For the text-containing cell, return its midpoint in [x, y] coordinate format. 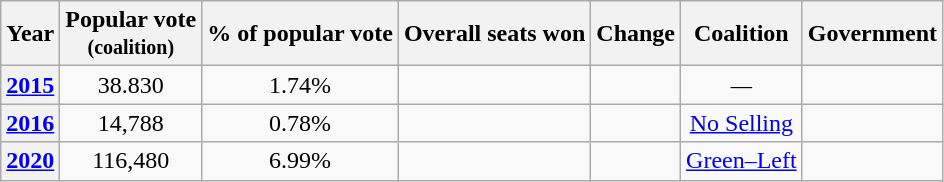
1.74% [300, 85]
2015 [30, 85]
0.78% [300, 123]
% of popular vote [300, 34]
Green–Left [742, 161]
Government [872, 34]
Change [636, 34]
Year [30, 34]
Coalition [742, 34]
Overall seats won [494, 34]
2016 [30, 123]
Popular vote (coalition) [131, 34]
116,480 [131, 161]
No Selling [742, 123]
38.830 [131, 85]
14,788 [131, 123]
2020 [30, 161]
— [742, 85]
6.99% [300, 161]
